Extract the [x, y] coordinate from the center of the cell holding the provided text.  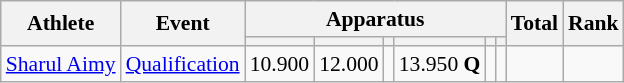
Qualification [183, 64]
Event [183, 24]
Athlete [61, 24]
12.000 [348, 64]
Apparatus [376, 19]
13.950 Q [440, 64]
Total [534, 24]
10.900 [280, 64]
Sharul Aimy [61, 64]
Rank [594, 24]
